Identify which cell holds the provided text, then report its [x, y] central coordinate. 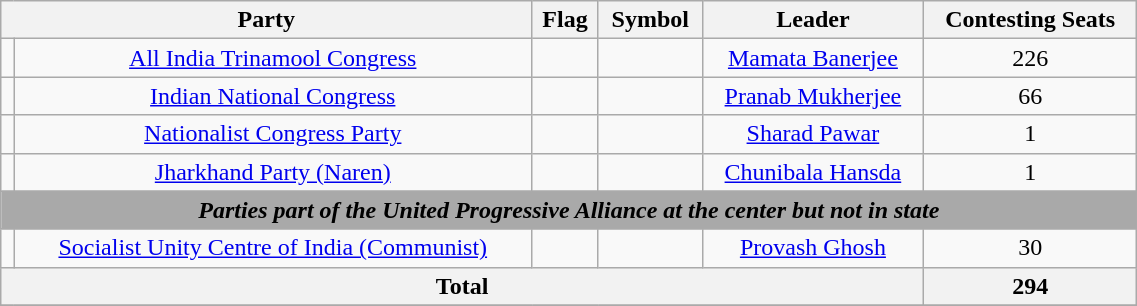
Nationalist Congress Party [273, 134]
Party [266, 20]
Parties part of the United Progressive Alliance at the center but not in state [569, 210]
226 [1030, 58]
Indian National Congress [273, 96]
Socialist Unity Centre of India (Communist) [273, 248]
Sharad Pawar [812, 134]
Symbol [650, 20]
Chunibala Hansda [812, 172]
Leader [812, 20]
Total [462, 286]
Contesting Seats [1030, 20]
Pranab Mukherjee [812, 96]
30 [1030, 248]
Provash Ghosh [812, 248]
66 [1030, 96]
294 [1030, 286]
Jharkhand Party (Naren) [273, 172]
Flag [565, 20]
All India Trinamool Congress [273, 58]
Mamata Banerjee [812, 58]
